Search for the cell housing the specified text and yield its [X, Y] center coordinate. 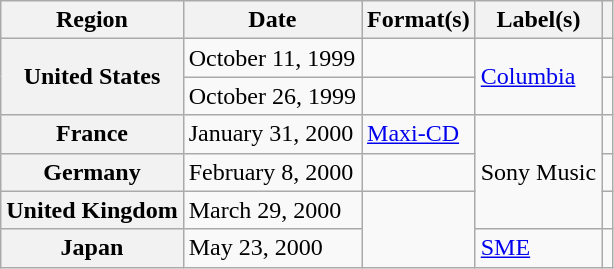
Sony Music [538, 172]
Japan [92, 248]
SME [538, 248]
France [92, 134]
October 11, 1999 [272, 58]
Germany [92, 172]
May 23, 2000 [272, 248]
October 26, 1999 [272, 96]
Format(s) [419, 20]
Label(s) [538, 20]
Region [92, 20]
United States [92, 77]
March 29, 2000 [272, 210]
January 31, 2000 [272, 134]
Columbia [538, 77]
Maxi-CD [419, 134]
United Kingdom [92, 210]
Date [272, 20]
February 8, 2000 [272, 172]
